For the text-containing cell, return its midpoint in [X, Y] coordinate format. 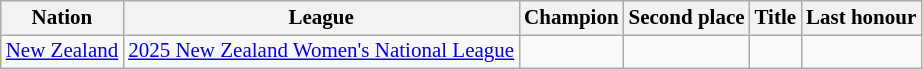
Last honour [861, 18]
New Zealand [62, 52]
Second place [687, 18]
League [321, 18]
2025 New Zealand Women's National League [321, 52]
Title [776, 18]
Nation [62, 18]
Champion [571, 18]
